Return the (X, Y) coordinate for the center point of the cell that contains the specified text.  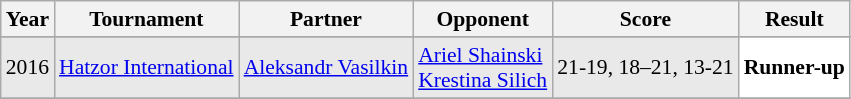
Year (28, 19)
Ariel Shainski Krestina Silich (482, 68)
Runner-up (794, 68)
Partner (326, 19)
Tournament (146, 19)
Hatzor International (146, 68)
Score (645, 19)
Aleksandr Vasilkin (326, 68)
Result (794, 19)
21-19, 18–21, 13-21 (645, 68)
2016 (28, 68)
Opponent (482, 19)
